Extract the (x, y) coordinate from the center of the cell holding the provided text.  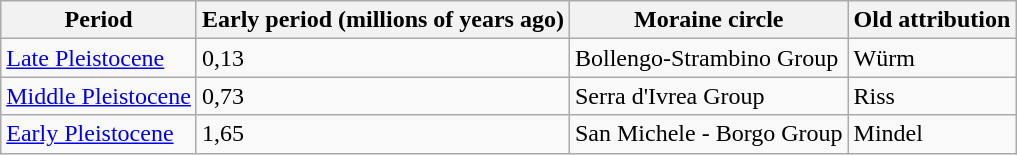
Old attribution (932, 20)
Period (99, 20)
Riss (932, 96)
0,13 (382, 58)
Early Pleistocene (99, 134)
1,65 (382, 134)
San Michele - Borgo Group (708, 134)
Mindel (932, 134)
0,73 (382, 96)
Moraine circle (708, 20)
Würm (932, 58)
Bollengo-Strambino Group (708, 58)
Middle Pleistocene (99, 96)
Serra d'Ivrea Group (708, 96)
Early period (millions of years ago) (382, 20)
Late Pleistocene (99, 58)
